Search for the cell housing the specified text and yield its (X, Y) center coordinate. 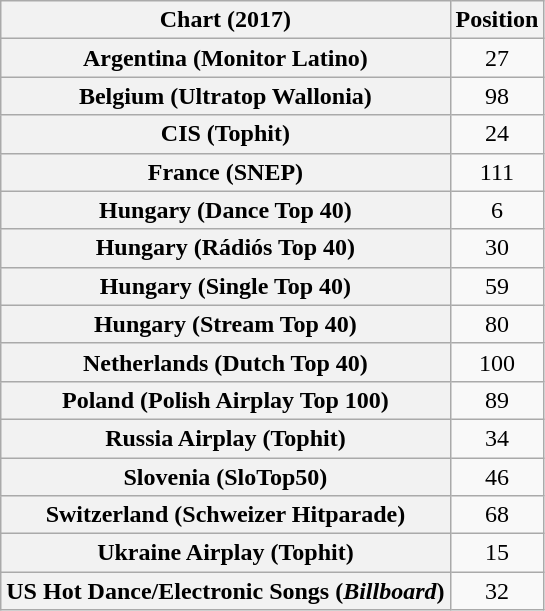
Netherlands (Dutch Top 40) (226, 362)
Ukraine Airplay (Tophit) (226, 553)
Belgium (Ultratop Wallonia) (226, 96)
Russia Airplay (Tophit) (226, 438)
US Hot Dance/Electronic Songs (Billboard) (226, 591)
34 (497, 438)
Hungary (Dance Top 40) (226, 210)
89 (497, 400)
Switzerland (Schweizer Hitparade) (226, 515)
100 (497, 362)
59 (497, 286)
80 (497, 324)
Hungary (Single Top 40) (226, 286)
France (SNEP) (226, 172)
27 (497, 58)
24 (497, 134)
Hungary (Stream Top 40) (226, 324)
68 (497, 515)
30 (497, 248)
6 (497, 210)
Chart (2017) (226, 20)
Argentina (Monitor Latino) (226, 58)
98 (497, 96)
15 (497, 553)
Position (497, 20)
Slovenia (SloTop50) (226, 477)
Hungary (Rádiós Top 40) (226, 248)
Poland (Polish Airplay Top 100) (226, 400)
32 (497, 591)
CIS (Tophit) (226, 134)
111 (497, 172)
46 (497, 477)
